For the text-containing cell, return its midpoint in (x, y) coordinate format. 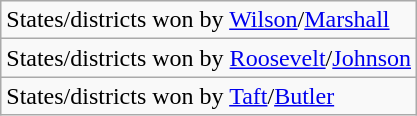
States/districts won by Roosevelt/Johnson (209, 58)
States/districts won by Taft/Butler (209, 96)
States/districts won by Wilson/Marshall (209, 20)
